Identify which cell holds the provided text, then report its [X, Y] central coordinate. 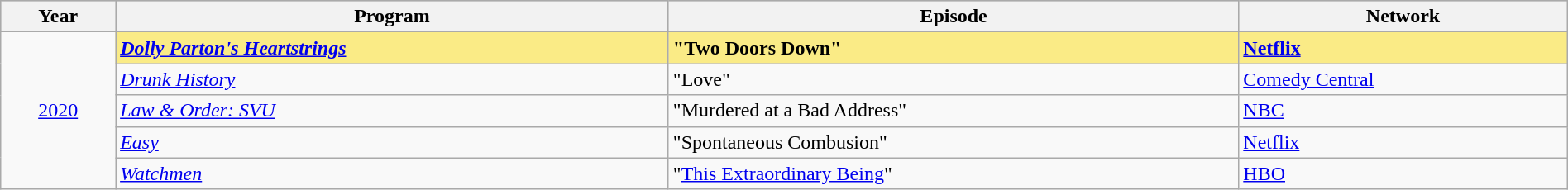
"Spontaneous Combusion" [953, 142]
Network [1403, 17]
Comedy Central [1403, 79]
Dolly Parton's Heartstrings [392, 48]
"This Extraordinary Being" [953, 173]
"Two Doors Down" [953, 48]
Drunk History [392, 79]
Year [58, 17]
Program [392, 17]
HBO [1403, 173]
Law & Order: SVU [392, 111]
"Murdered at a Bad Address" [953, 111]
Watchmen [392, 173]
2020 [58, 111]
"Love" [953, 79]
Easy [392, 142]
Episode [953, 17]
NBC [1403, 111]
